Output the (x, y) coordinate of the center of the cell containing the given text.  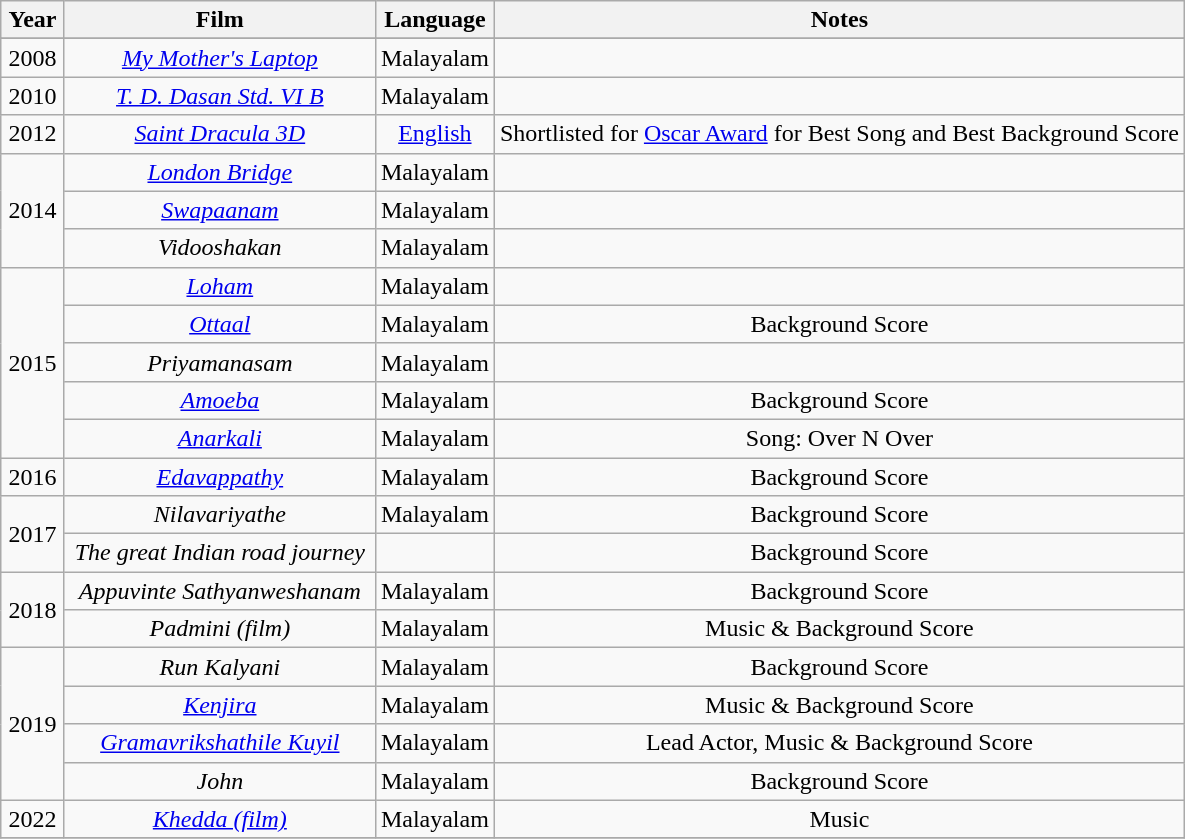
Edavappathy (220, 477)
Notes (839, 20)
John (220, 781)
2012 (33, 134)
Vidooshakan (220, 248)
2015 (33, 362)
London Bridge (220, 172)
Appuvinte Sathyanweshanam (220, 591)
T. D. Dasan Std. VI B (220, 96)
Anarkali (220, 438)
Khedda (film) (220, 819)
Gramavrikshathile Kuyil (220, 743)
2017 (33, 534)
Language (434, 20)
Song: Over N Over (839, 438)
My Mother's Laptop (220, 58)
Loham (220, 286)
2014 (33, 210)
Year (33, 20)
2016 (33, 477)
2008 (33, 58)
2022 (33, 819)
Amoeba (220, 400)
Ottaal (220, 324)
Padmini (film) (220, 629)
2019 (33, 724)
The great Indian road journey (220, 553)
Nilavariyathe (220, 515)
Swapaanam (220, 210)
Shortlisted for Oscar Award for Best Song and Best Background Score (839, 134)
Priyamanasam (220, 362)
2018 (33, 610)
Run Kalyani (220, 667)
Lead Actor, Music & Background Score (839, 743)
Film (220, 20)
English (434, 134)
Music (839, 819)
2010 (33, 96)
Saint Dracula 3D (220, 134)
Kenjira (220, 705)
